Provide the [x, y] coordinate of the cell's center where the given text is located.  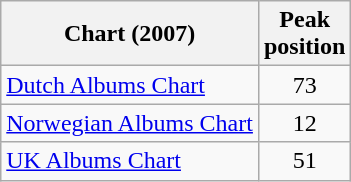
Norwegian Albums Chart [130, 123]
Peakposition [304, 34]
Dutch Albums Chart [130, 85]
12 [304, 123]
UK Albums Chart [130, 161]
Chart (2007) [130, 34]
73 [304, 85]
51 [304, 161]
